Pinpoint the cell where the given text exists, returning its (X, Y) midpoint coordinate. 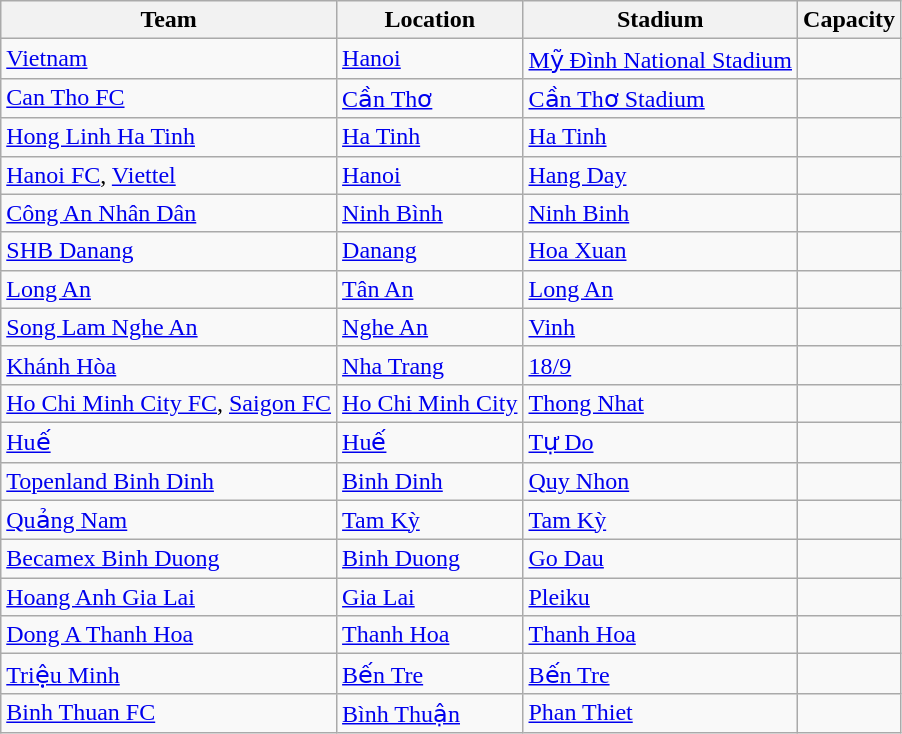
Phan Thiet (660, 713)
Cần Thơ Stadium (660, 98)
Can Tho FC (169, 98)
Ninh Binh (660, 213)
Cần Thơ (430, 98)
Tự Do (660, 442)
Song Lam Nghe An (169, 327)
Topenland Binh Dinh (169, 481)
Binh Thuan FC (169, 713)
Binh Duong (430, 559)
Danang (430, 251)
Công An Nhân Dân (169, 213)
Pleiku (660, 597)
Hoa Xuan (660, 251)
Ho Chi Minh City FC, Saigon FC (169, 403)
Location (430, 20)
Capacity (850, 20)
Hanoi FC, Viettel (169, 175)
Hang Day (660, 175)
Gia Lai (430, 597)
Hoang Anh Gia Lai (169, 597)
Becamex Binh Duong (169, 559)
Stadium (660, 20)
Vinh (660, 327)
Go Dau (660, 559)
Triệu Minh (169, 674)
Tân An (430, 289)
Team (169, 20)
Quy Nhon (660, 481)
Vietnam (169, 59)
Quảng Nam (169, 520)
Nghe An (430, 327)
Ho Chi Minh City (430, 403)
Dong A Thanh Hoa (169, 635)
SHB Danang (169, 251)
Khánh Hòa (169, 365)
Mỹ Đình National Stadium (660, 59)
Ninh Bình (430, 213)
Thong Nhat (660, 403)
Nha Trang (430, 365)
Binh Dinh (430, 481)
18/9 (660, 365)
Bình Thuận (430, 713)
Hong Linh Ha Tinh (169, 137)
